Capture the cell that displays the provided text and extract its [X, Y] central coordinate. 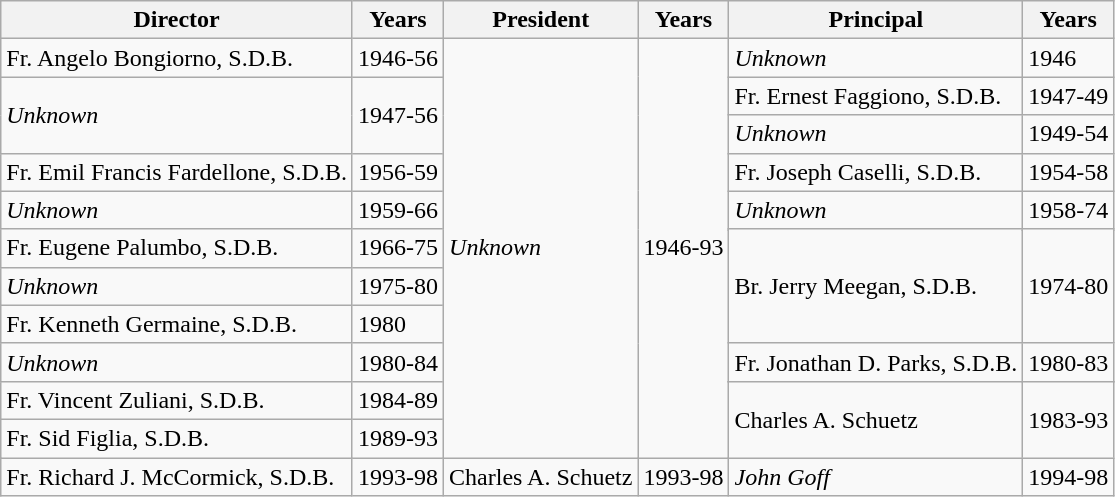
1949-54 [1068, 134]
1966-75 [398, 248]
Principal [876, 20]
1983-93 [1068, 419]
Fr. Kenneth Germaine, S.D.B. [177, 324]
1989-93 [398, 438]
1980-84 [398, 362]
1947-56 [398, 115]
President [541, 20]
1980 [398, 324]
Fr. Jonathan D. Parks, S.D.B. [876, 362]
1954-58 [1068, 172]
1946-93 [684, 248]
Br. Jerry Meegan, S.D.B. [876, 286]
1980-83 [1068, 362]
Fr. Richard J. McCormick, S.D.B. [177, 477]
Fr. Eugene Palumbo, S.D.B. [177, 248]
1984-89 [398, 400]
1946-56 [398, 58]
Fr. Vincent Zuliani, S.D.B. [177, 400]
Fr. Angelo Bongiorno, S.D.B. [177, 58]
1956-59 [398, 172]
1958-74 [1068, 210]
1994-98 [1068, 477]
1974-80 [1068, 286]
Fr. Joseph Caselli, S.D.B. [876, 172]
1946 [1068, 58]
Fr. Emil Francis Fardellone, S.D.B. [177, 172]
1947-49 [1068, 96]
John Goff [876, 477]
1959-66 [398, 210]
Fr. Ernest Faggiono, S.D.B. [876, 96]
Fr. Sid Figlia, S.D.B. [177, 438]
1975-80 [398, 286]
Director [177, 20]
